Provide the [x, y] coordinate of the cell's center where the given text is located.  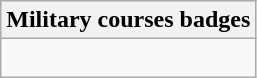
Military courses badges [128, 20]
